Determine the (x, y) coordinate at the center of the cell enclosing the given text.  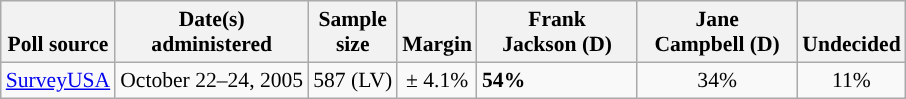
SurveyUSA (58, 80)
Margin (437, 32)
587 (LV) (352, 80)
Samplesize (352, 32)
34% (717, 80)
± 4.1% (437, 80)
Date(s)administered (212, 32)
JaneCampbell (D) (717, 32)
54% (557, 80)
Undecided (851, 32)
October 22–24, 2005 (212, 80)
FrankJackson (D) (557, 32)
Poll source (58, 32)
11% (851, 80)
